Output the (X, Y) coordinate of the center of the cell containing the given text.  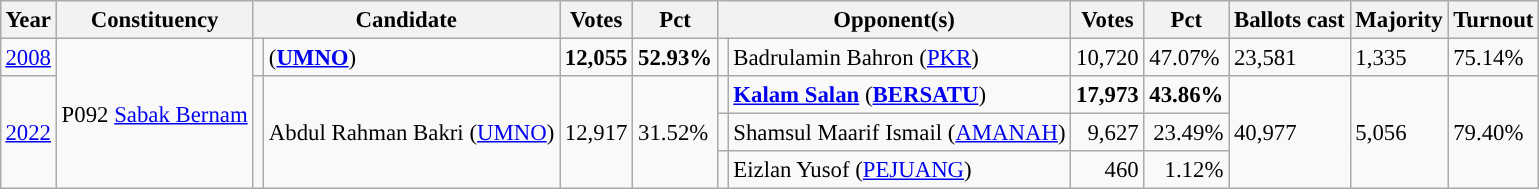
Shamsul Maarif Ismail (AMANAH) (900, 133)
1,335 (1399, 57)
10,720 (1108, 57)
75.14% (1494, 57)
Abdul Rahman Bakri (UMNO) (412, 132)
9,627 (1108, 133)
2022 (28, 132)
31.52% (676, 132)
Year (28, 20)
47.07% (1186, 57)
40,977 (1290, 132)
P092 Sabak Bernam (154, 113)
Eizlan Yusof (PEJUANG) (900, 170)
79.40% (1494, 132)
Constituency (154, 20)
23,581 (1290, 57)
(UMNO) (412, 57)
52.93% (676, 57)
12,055 (596, 57)
Turnout (1494, 20)
17,973 (1108, 95)
460 (1108, 170)
12,917 (596, 132)
5,056 (1399, 132)
Opponent(s) (894, 20)
1.12% (1186, 170)
2008 (28, 57)
43.86% (1186, 95)
Candidate (406, 20)
Kalam Salan (BERSATU) (900, 95)
Badrulamin Bahron (PKR) (900, 57)
23.49% (1186, 133)
Ballots cast (1290, 20)
Majority (1399, 20)
